Extract the [X, Y] coordinate from the center of the cell holding the provided text.  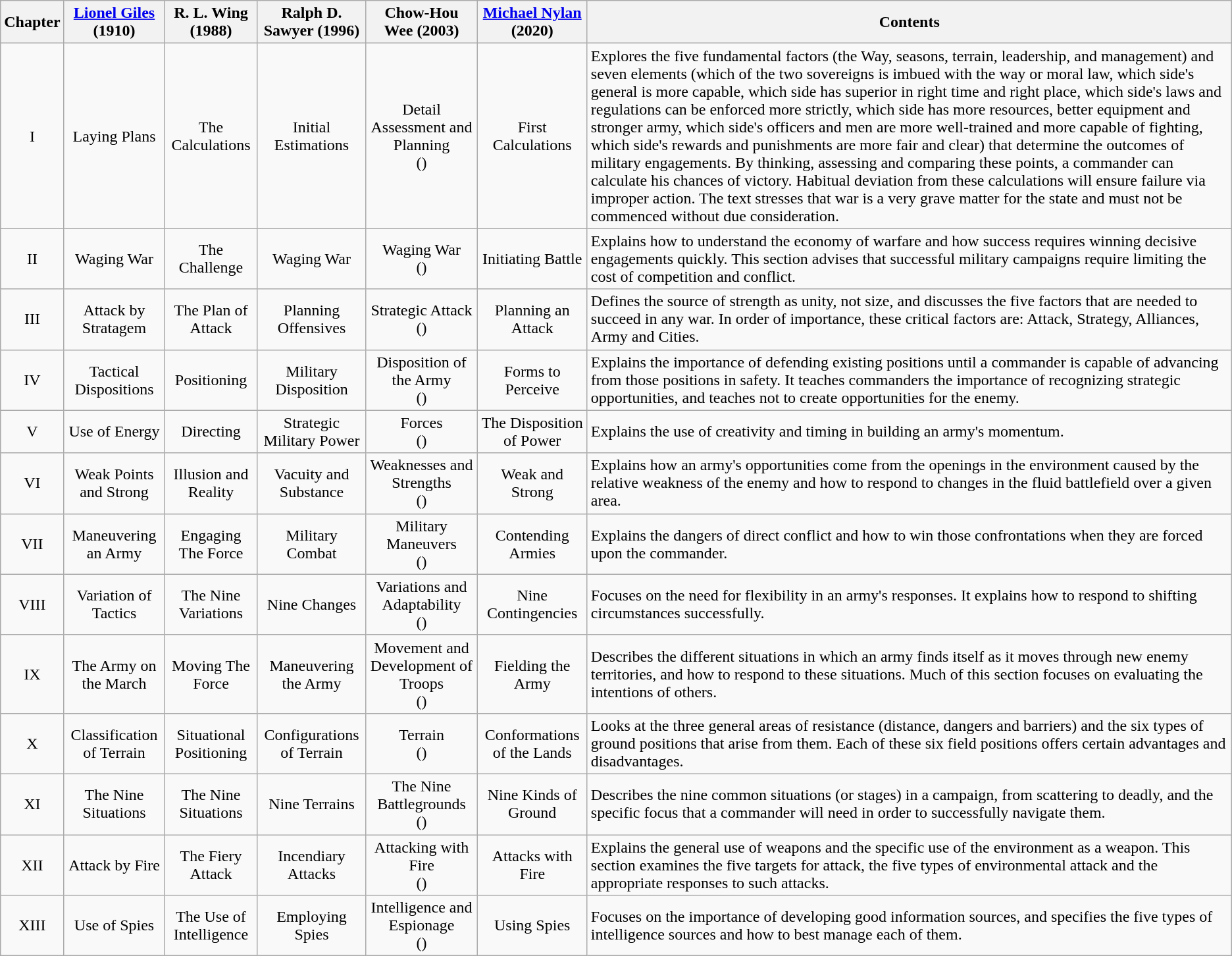
Incendiary Attacks [312, 865]
IV [32, 380]
Forces() [421, 432]
Weak and Strong [532, 483]
Planning an Attack [532, 319]
Conformations of the Lands [532, 743]
Employing Spies [312, 926]
Weak Points and Strong [115, 483]
Nine Kinds of Ground [532, 804]
Laying Plans [115, 136]
Disposition of the Army() [421, 380]
Illusion and Reality [211, 483]
XIII [32, 926]
Attack by Fire [115, 865]
Attacks with Fire [532, 865]
X [32, 743]
Military Combat [312, 544]
Strategic Attack() [421, 319]
Military Maneuvers() [421, 544]
Military Disposition [312, 380]
Directing [211, 432]
Intelligence and Espionage() [421, 926]
Contending Armies [532, 544]
Use of Spies [115, 926]
Lionel Giles (1910) [115, 22]
Forms to Perceive [532, 380]
I [32, 136]
II [32, 259]
V [32, 432]
Ralph D. Sawyer (1996) [312, 22]
The Disposition of Power [532, 432]
The Plan of Attack [211, 319]
III [32, 319]
Focuses on the need for flexibility in an army's responses. It explains how to respond to shifting circumstances successfully. [910, 604]
Waging War() [421, 259]
VIII [32, 604]
Detail Assessment and Planning() [421, 136]
Moving The Force [211, 674]
Engaging The Force [211, 544]
Michael Nylan (2020) [532, 22]
Use of Energy [115, 432]
Classification of Terrain [115, 743]
Initial Estimations [312, 136]
Strategic Military Power [312, 432]
The Challenge [211, 259]
Movement and Development of Troops() [421, 674]
Attacking with Fire() [421, 865]
Weaknesses and Strengths() [421, 483]
Explains the dangers of direct conflict and how to win those confrontations when they are forced upon the commander. [910, 544]
Configurations of Terrain [312, 743]
Positioning [211, 380]
Planning Offensives [312, 319]
Explains the use of creativity and timing in building an army's momentum. [910, 432]
Chapter [32, 22]
Fielding the Army [532, 674]
Situational Positioning [211, 743]
Vacuity and Substance [312, 483]
Using Spies [532, 926]
XII [32, 865]
The Army on the March [115, 674]
The Calculations [211, 136]
The Nine Battlegrounds() [421, 804]
The Use of Intelligence [211, 926]
VI [32, 483]
Chow-Hou Wee (2003) [421, 22]
Maneuvering an Army [115, 544]
Initiating Battle [532, 259]
First Calculations [532, 136]
Maneuvering the Army [312, 674]
Variations and Adaptability() [421, 604]
IX [32, 674]
Nine Terrains [312, 804]
The Nine Variations [211, 604]
VII [32, 544]
Contents [910, 22]
R. L. Wing (1988) [211, 22]
Nine Contingencies [532, 604]
Variation of Tactics [115, 604]
Tactical Dispositions [115, 380]
The Fiery Attack [211, 865]
Attack by Stratagem [115, 319]
XI [32, 804]
Nine Changes [312, 604]
Terrain() [421, 743]
